Capture the cell that displays the provided text and extract its [x, y] central coordinate. 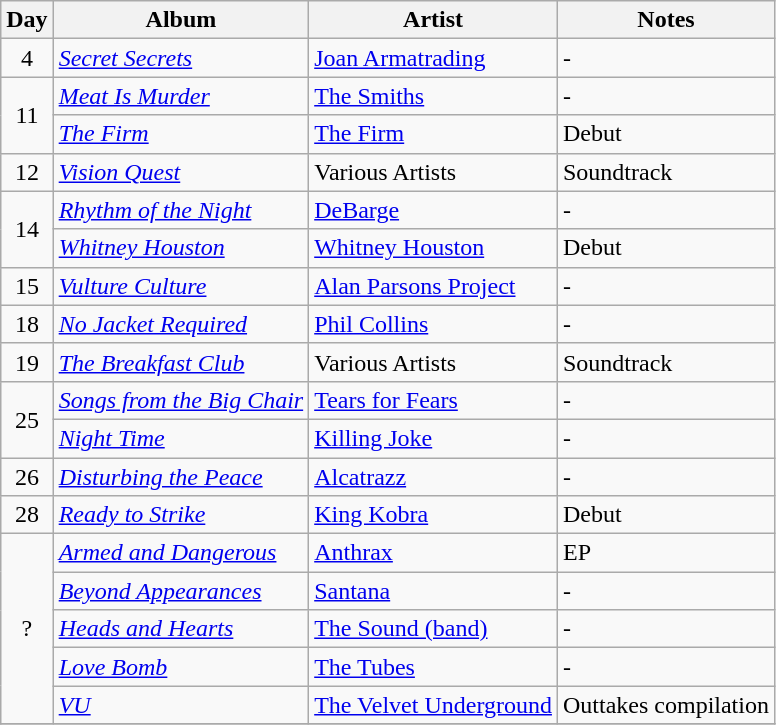
Secret Secrets [181, 58]
Meat Is Murder [181, 96]
Vulture Culture [181, 286]
Tears for Fears [434, 400]
11 [27, 115]
Disturbing the Peace [181, 477]
28 [27, 515]
Killing Joke [434, 438]
25 [27, 419]
DeBarge [434, 210]
Artist [434, 20]
19 [27, 362]
Alan Parsons Project [434, 286]
Beyond Appearances [181, 591]
Day [27, 20]
Alcatrazz [434, 477]
Santana [434, 591]
Rhythm of the Night [181, 210]
Ready to Strike [181, 515]
Vision Quest [181, 172]
Songs from the Big Chair [181, 400]
No Jacket Required [181, 324]
? [27, 629]
The Breakfast Club [181, 362]
Anthrax [434, 553]
Armed and Dangerous [181, 553]
King Kobra [434, 515]
Notes [666, 20]
12 [27, 172]
Outtakes compilation [666, 705]
26 [27, 477]
The Sound (band) [434, 629]
The Smiths [434, 96]
Phil Collins [434, 324]
Love Bomb [181, 667]
Heads and Hearts [181, 629]
4 [27, 58]
EP [666, 553]
18 [27, 324]
VU [181, 705]
Night Time [181, 438]
The Tubes [434, 667]
The Velvet Underground [434, 705]
Album [181, 20]
15 [27, 286]
Joan Armatrading [434, 58]
14 [27, 229]
